Scan for the cell matching the given text and deliver its (X, Y) coordinate at center. 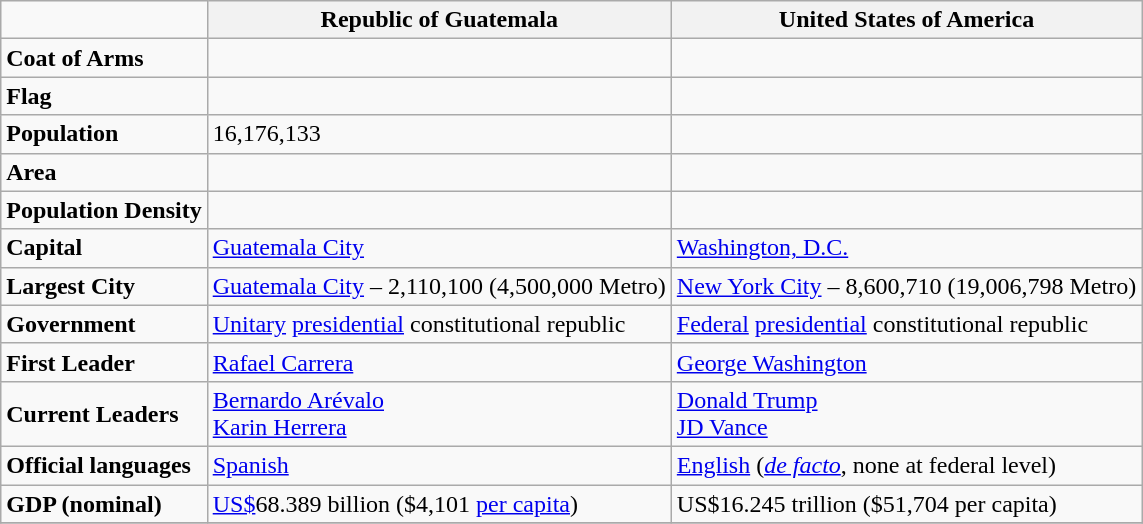
Rafael Carrera (439, 362)
Donald TrumpJD Vance (906, 414)
New York City – 8,600,710 (19,006,798 Metro) (906, 286)
Bernardo ArévaloKarin Herrera (439, 414)
US$68.389 billion ($4,101 per capita) (439, 503)
George Washington (906, 362)
Spanish (439, 465)
English (de facto, none at federal level) (906, 465)
Official languages (104, 465)
Capital (104, 248)
First Leader (104, 362)
Republic of Guatemala (439, 20)
Unitary presidential constitutional republic (439, 324)
Population Density (104, 210)
Government (104, 324)
United States of America (906, 20)
Coat of Arms (104, 58)
Guatemala City – 2,110,100 (4,500,000 Metro) (439, 286)
Federal presidential constitutional republic (906, 324)
Population (104, 134)
US$16.245 trillion ($51,704 per capita) (906, 503)
Flag (104, 96)
16,176,133 (439, 134)
Area (104, 172)
Largest City (104, 286)
Current Leaders (104, 414)
Washington, D.C. (906, 248)
GDP (nominal) (104, 503)
Guatemala City (439, 248)
